From the cell containing the given text, extract its center point as [x, y] coordinate. 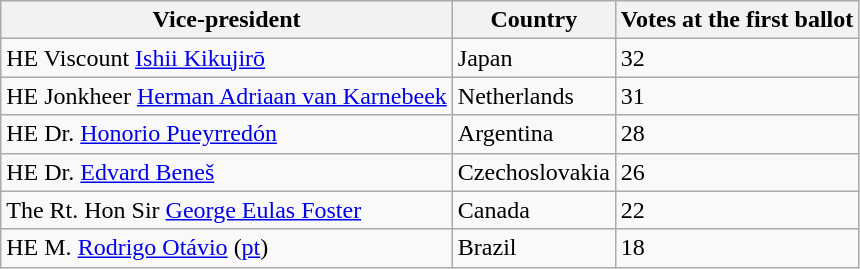
Votes at the first ballot [736, 20]
31 [736, 96]
18 [736, 248]
Czechoslovakia [534, 172]
Country [534, 20]
The Rt. Hon Sir George Eulas Foster [227, 210]
Netherlands [534, 96]
22 [736, 210]
28 [736, 134]
Argentina [534, 134]
26 [736, 172]
Japan [534, 58]
Brazil [534, 248]
HE Viscount Ishii Kikujirō [227, 58]
HE Dr. Edvard Beneš [227, 172]
Canada [534, 210]
HE Jonkheer Herman Adriaan van Karnebeek [227, 96]
HE M. Rodrigo Otávio (pt) [227, 248]
HE Dr. Honorio Pueyrredón [227, 134]
32 [736, 58]
Vice-president [227, 20]
